Capture the cell that displays the provided text and extract its (X, Y) central coordinate. 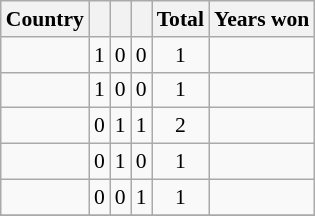
Total (180, 19)
Country (45, 19)
Years won (262, 19)
2 (180, 126)
